Scan for the cell matching the given text and deliver its (x, y) coordinate at center. 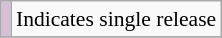
Indicates single release (116, 19)
